Search for the cell housing the specified text and yield its (X, Y) center coordinate. 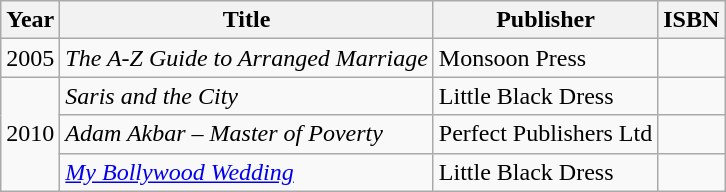
Perfect Publishers Ltd (545, 134)
2005 (30, 58)
Saris and the City (247, 96)
My Bollywood Wedding (247, 172)
2010 (30, 134)
The A-Z Guide to Arranged Marriage (247, 58)
Publisher (545, 20)
Monsoon Press (545, 58)
Adam Akbar – Master of Poverty (247, 134)
ISBN (692, 20)
Year (30, 20)
Title (247, 20)
